Return (X, Y) of the center of cell containing provided text 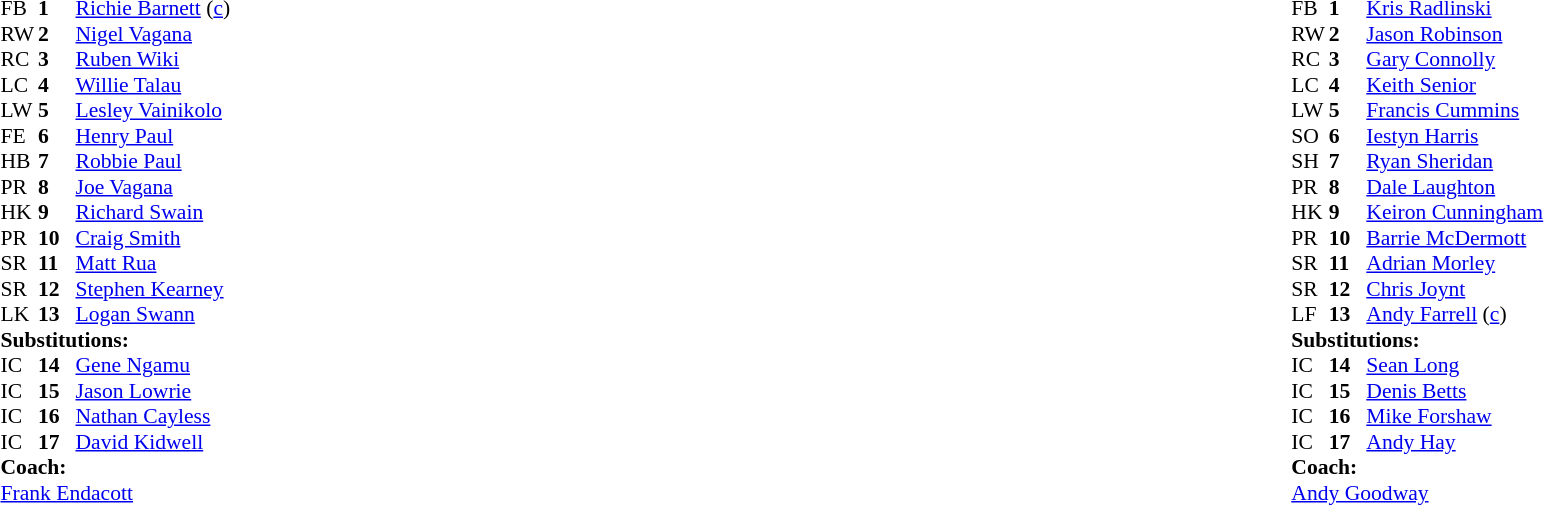
Mike Forshaw (1454, 417)
Dale Laughton (1454, 187)
Keith Senior (1454, 85)
Logan Swann (154, 315)
Stephen Kearney (154, 289)
Gary Connolly (1454, 59)
FE (19, 136)
Andy Farrell (c) (1454, 315)
LK (19, 315)
Gene Ngamu (154, 365)
Joe Vagana (154, 187)
Nathan Cayless (154, 417)
Matt Rua (154, 263)
Sean Long (1454, 365)
Iestyn Harris (1454, 136)
Robbie Paul (154, 161)
Denis Betts (1454, 391)
Henry Paul (154, 136)
Andy Hay (1454, 442)
Barrie McDermott (1454, 238)
Jason Robinson (1454, 34)
Ryan Sheridan (1454, 161)
HB (19, 161)
Craig Smith (154, 238)
Ruben Wiki (154, 59)
SO (1310, 136)
Richard Swain (154, 213)
Chris Joynt (1454, 289)
Francis Cummins (1454, 111)
Jason Lowrie (154, 391)
Willie Talau (154, 85)
Nigel Vagana (154, 34)
David Kidwell (154, 442)
LF (1310, 315)
SH (1310, 161)
Adrian Morley (1454, 263)
Keiron Cunningham (1454, 213)
Lesley Vainikolo (154, 111)
